Detect which cell encompasses the target text, then output its [X, Y] center coordinate. 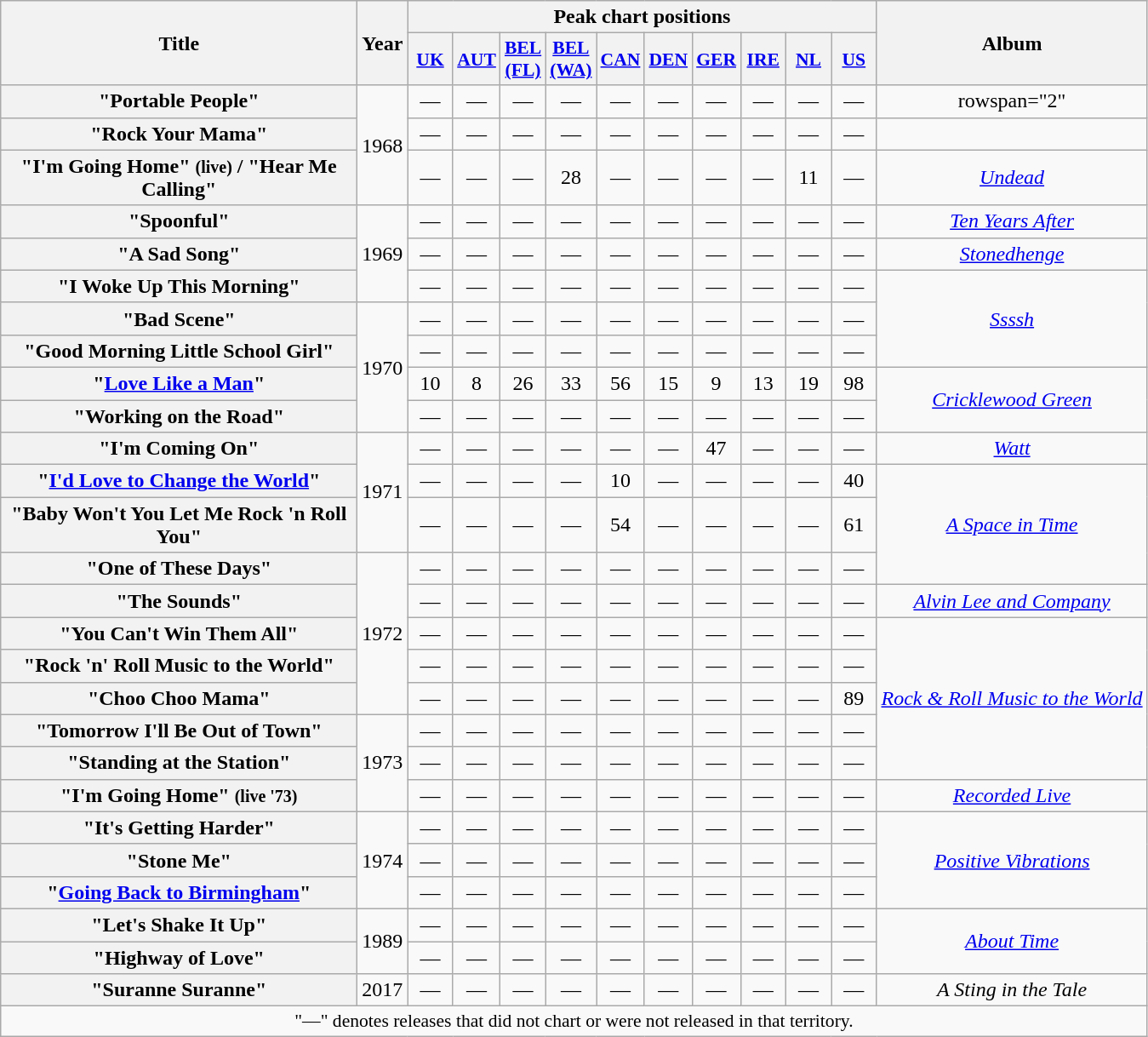
"Baby Won't You Let Me Rock 'n Roll You" [179, 524]
1969 [383, 254]
"Rock 'n' Roll Music to the World" [179, 666]
BEL(WA) [570, 60]
"A Sad Song" [179, 254]
"Standing at the Station" [179, 763]
"Portable People" [179, 101]
AUT [477, 60]
19 [808, 383]
56 [621, 383]
"Going Back to Birmingham" [179, 892]
2017 [383, 990]
"One of These Days" [179, 569]
"Love Like a Man" [179, 383]
"Bad Scene" [179, 318]
Peak chart positions [642, 17]
"Tomorrow I'll Be Out of Town" [179, 730]
1970 [383, 367]
54 [621, 524]
"Let's Shake It Up" [179, 925]
A Sting in the Tale [1012, 990]
"Suranne Suranne" [179, 990]
1968 [383, 145]
1989 [383, 941]
Watt [1012, 449]
89 [854, 698]
Title [179, 43]
"Rock Your Mama" [179, 134]
UK [431, 60]
98 [854, 383]
"You Can't Win Them All" [179, 633]
"Highway of Love" [179, 958]
1974 [383, 860]
"—" denotes releases that did not chart or were not released in that territory. [574, 1022]
"I'm Going Home" (live '73) [179, 795]
40 [854, 481]
Cricklewood Green [1012, 399]
Stonedhenge [1012, 254]
BEL(FL) [523, 60]
13 [762, 383]
1973 [383, 763]
IRE [762, 60]
"I'm Coming On" [179, 449]
Positive Vibrations [1012, 860]
1971 [383, 492]
US [854, 60]
11 [808, 177]
Album [1012, 43]
Rock & Roll Music to the World [1012, 698]
DEN [668, 60]
Alvin Lee and Company [1012, 601]
26 [523, 383]
33 [570, 383]
"Good Morning Little School Girl" [179, 351]
Ssssh [1012, 318]
Recorded Live [1012, 795]
"Choo Choo Mama" [179, 698]
About Time [1012, 941]
A Space in Time [1012, 524]
61 [854, 524]
9 [717, 383]
CAN [621, 60]
Undead [1012, 177]
47 [717, 449]
"I'd Love to Change the World" [179, 481]
GER [717, 60]
28 [570, 177]
"Stone Me" [179, 860]
rowspan="2" [1012, 101]
"It's Getting Harder" [179, 828]
"Spoonful" [179, 221]
Year [383, 43]
"I'm Going Home" (live) / "Hear Me Calling" [179, 177]
Ten Years After [1012, 221]
8 [477, 383]
"The Sounds" [179, 601]
15 [668, 383]
NL [808, 60]
1972 [383, 633]
"Working on the Road" [179, 416]
"I Woke Up This Morning" [179, 286]
